Determine the (X, Y) coordinate at the center of the cell enclosing the given text.  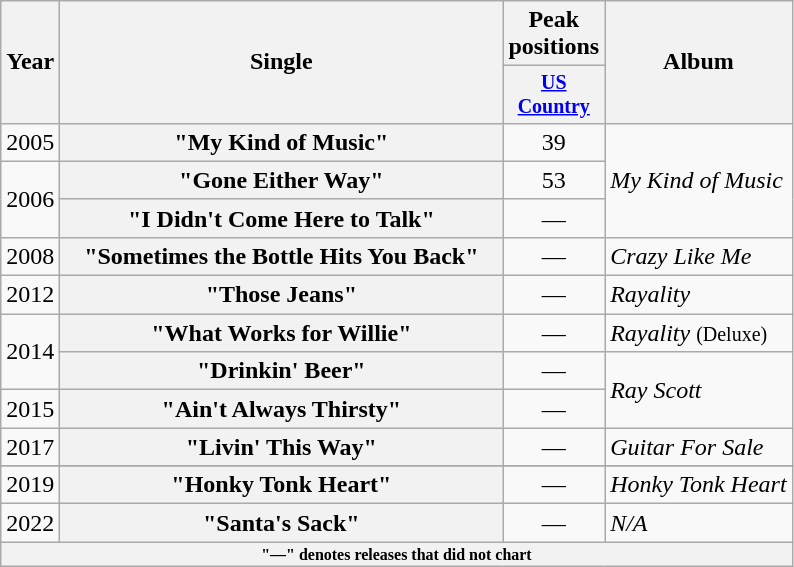
"What Works for Willie" (282, 333)
Year (30, 62)
2019 (30, 485)
2006 (30, 199)
US Country (554, 94)
2022 (30, 523)
Guitar For Sale (699, 447)
2014 (30, 352)
"Santa's Sack" (282, 523)
2012 (30, 295)
My Kind of Music (699, 180)
2005 (30, 142)
"Sometimes the Bottle Hits You Back" (282, 256)
Ray Scott (699, 390)
"—" denotes releases that did not chart (396, 554)
Rayality (Deluxe) (699, 333)
N/A (699, 523)
"Gone Either Way" (282, 180)
2008 (30, 256)
Peak positions (554, 34)
"My Kind of Music" (282, 142)
Single (282, 62)
2015 (30, 409)
"I Didn't Come Here to Talk" (282, 218)
53 (554, 180)
"Ain't Always Thirsty" (282, 409)
"Those Jeans" (282, 295)
"Honky Tonk Heart" (282, 485)
"Drinkin' Beer" (282, 371)
"Livin' This Way" (282, 447)
Honky Tonk Heart (699, 485)
39 (554, 142)
Rayality (699, 295)
Album (699, 62)
2017 (30, 447)
Crazy Like Me (699, 256)
